Find where the given text appears and provide that cell's center as (x, y) coordinate. 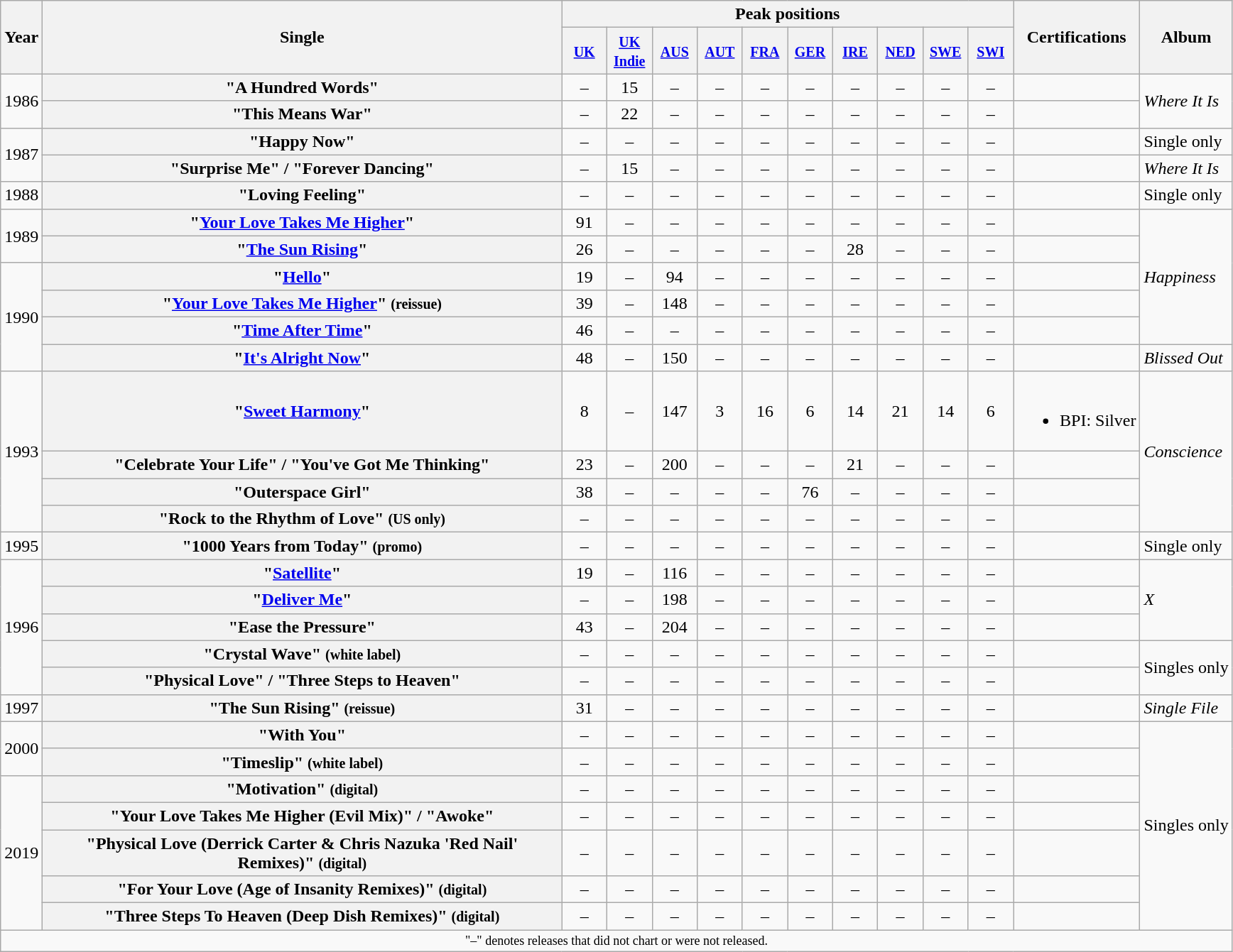
"This Means War" (303, 114)
AUT (720, 51)
Single File (1186, 708)
23 (585, 465)
48 (585, 357)
"Hello" (303, 276)
31 (585, 708)
91 (585, 222)
204 (675, 627)
94 (675, 276)
"Your Love Takes Me Higher" (303, 222)
"1000 Years from Today" (promo) (303, 546)
Peak positions (788, 14)
"Celebrate Your Life" / "You've Got Me Thinking" (303, 465)
"Physical Love (Derrick Carter & Chris Nazuka 'Red Nail' Remixes)" (digital) (303, 852)
1989 (21, 236)
1995 (21, 546)
1990 (21, 317)
148 (675, 303)
Year (21, 37)
8 (585, 412)
SWI (991, 51)
22 (629, 114)
39 (585, 303)
198 (675, 600)
2000 (21, 748)
1988 (21, 195)
"Your Love Takes Me Higher (Evil Mix)" / "Awoke" (303, 816)
SWE (945, 51)
1987 (21, 155)
FRA (765, 51)
"Rock to the Rhythm of Love" (US only) (303, 519)
"Deliver Me" (303, 600)
"The Sun Rising" (reissue) (303, 708)
Album (1186, 37)
"A Hundred Words" (303, 87)
"Three Steps To Heaven (Deep Dish Remixes)" (digital) (303, 917)
"Ease the Pressure" (303, 627)
"For Your Love (Age of Insanity Remixes)" (digital) (303, 890)
200 (675, 465)
"Loving Feeling" (303, 195)
Single (303, 37)
"It's Alright Now" (303, 357)
"Surprise Me" / "Forever Dancing" (303, 168)
26 (585, 249)
AUS (675, 51)
1993 (21, 452)
43 (585, 627)
Certifications (1076, 37)
UK Indie (629, 51)
X (1186, 600)
38 (585, 492)
UK (585, 51)
28 (855, 249)
Blissed Out (1186, 357)
"Motivation" (digital) (303, 789)
"Your Love Takes Me Higher" (reissue) (303, 303)
"The Sun Rising" (303, 249)
"Happy Now" (303, 141)
1996 (21, 627)
NED (901, 51)
"Satellite" (303, 573)
IRE (855, 51)
"Crystal Wave" (white label) (303, 654)
"Time After Time" (303, 330)
BPI: Silver (1076, 412)
GER (810, 51)
"Sweet Harmony" (303, 412)
150 (675, 357)
"With You" (303, 735)
147 (675, 412)
76 (810, 492)
2019 (21, 852)
"Timeslip" (white label) (303, 762)
1986 (21, 101)
"Physical Love" / "Three Steps to Heaven" (303, 681)
Happiness (1186, 276)
116 (675, 573)
1997 (21, 708)
"Outerspace Girl" (303, 492)
16 (765, 412)
3 (720, 412)
"–" denotes releases that did not chart or were not released. (616, 941)
Conscience (1186, 452)
46 (585, 330)
